Scan for the cell matching the given text and deliver its (x, y) coordinate at center. 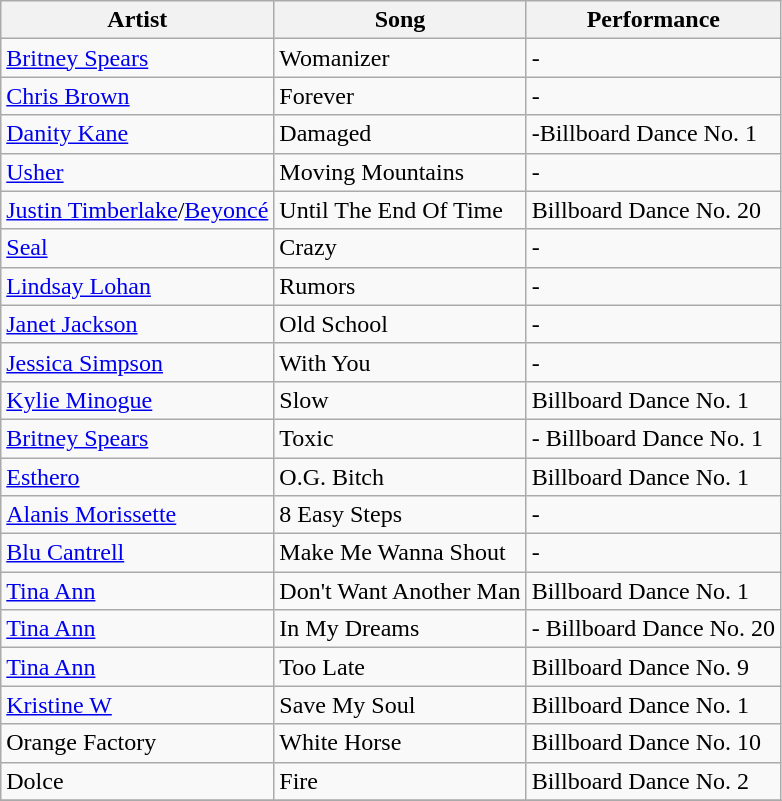
Dolce (138, 781)
In My Dreams (400, 629)
Save My Soul (400, 705)
Orange Factory (138, 743)
Fire (400, 781)
Crazy (400, 248)
Damaged (400, 134)
Toxic (400, 438)
Rumors (400, 286)
Janet Jackson (138, 324)
Billboard Dance No. 9 (653, 667)
-Billboard Dance No. 1 (653, 134)
Forever (400, 96)
Danity Kane (138, 134)
8 Easy Steps (400, 515)
Womanizer (400, 58)
- Billboard Dance No. 20 (653, 629)
Jessica Simpson (138, 362)
Usher (138, 172)
Too Late (400, 667)
Artist (138, 20)
Song (400, 20)
Billboard Dance No. 2 (653, 781)
Blu Cantrell (138, 553)
Chris Brown (138, 96)
Kylie Minogue (138, 400)
O.G. Bitch (400, 477)
White Horse (400, 743)
Kristine W (138, 705)
Lindsay Lohan (138, 286)
With You (400, 362)
Esthero (138, 477)
Moving Mountains (400, 172)
- Billboard Dance No. 1 (653, 438)
Until The End Of Time (400, 210)
Billboard Dance No. 10 (653, 743)
Slow (400, 400)
Billboard Dance No. 20 (653, 210)
Old School (400, 324)
Performance (653, 20)
Make Me Wanna Shout (400, 553)
Alanis Morissette (138, 515)
Seal (138, 248)
Don't Want Another Man (400, 591)
Justin Timberlake/Beyoncé (138, 210)
